For the text-containing cell, return its midpoint in (x, y) coordinate format. 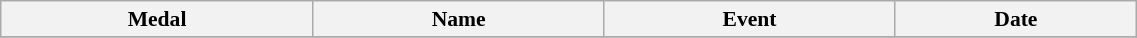
Date (1016, 19)
Event (750, 19)
Name (458, 19)
Medal (158, 19)
